Extract the [X, Y] coordinate from the center of the cell holding the provided text.  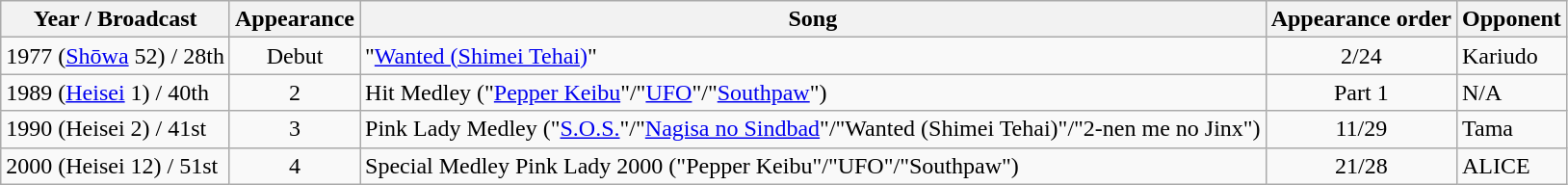
Opponent [1511, 19]
2000 (Heisei 12) / 51st [116, 166]
Special Medley Pink Lady 2000 ("Pepper Keibu"/"UFO"/"Southpaw") [813, 166]
Hit Medley ("Pepper Keibu"/"UFO"/"Southpaw") [813, 92]
2/24 [1361, 56]
2 [295, 92]
Kariudo [1511, 56]
Year / Broadcast [116, 19]
Appearance order [1361, 19]
1989 (Heisei 1) / 40th [116, 92]
Tama [1511, 129]
21/28 [1361, 166]
1977 (Shōwa 52) / 28th [116, 56]
Debut [295, 56]
Appearance [295, 19]
Pink Lady Medley ("S.O.S."/"Nagisa no Sindbad"/"Wanted (Shimei Tehai)"/"2-nen me no Jinx") [813, 129]
N/A [1511, 92]
11/29 [1361, 129]
ALICE [1511, 166]
"Wanted (Shimei Tehai)" [813, 56]
4 [295, 166]
3 [295, 129]
Song [813, 19]
1990 (Heisei 2) / 41st [116, 129]
Part 1 [1361, 92]
